Return (X, Y) of the center of cell containing provided text 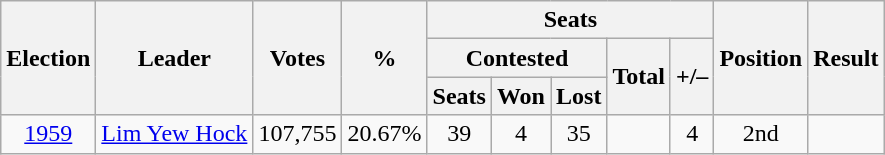
Contested (517, 58)
35 (578, 134)
107,755 (298, 134)
39 (459, 134)
Total (639, 77)
Result (846, 58)
Won (520, 96)
Lim Yew Hock (174, 134)
2nd (761, 134)
20.67% (384, 134)
+/– (692, 77)
Leader (174, 58)
Lost (578, 96)
1959 (48, 134)
Election (48, 58)
Votes (298, 58)
% (384, 58)
Position (761, 58)
